From the cell containing the given text, extract its center point as (X, Y) coordinate. 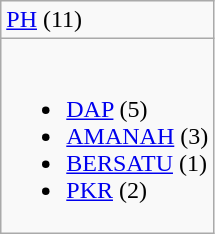
DAP (5) AMANAH (3) BERSATU (1) PKR (2) (108, 136)
PH (11) (108, 20)
